Return the (x, y) coordinate for the center point of the cell that contains the specified text.  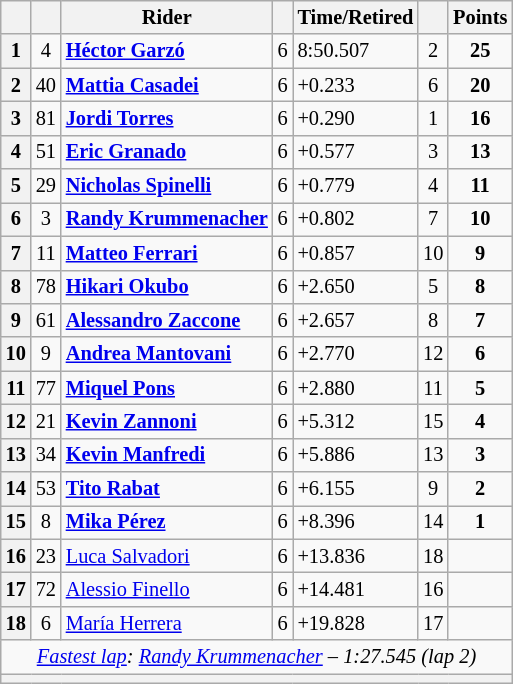
Tito Rabat (167, 489)
8:50.507 (356, 51)
+8.396 (356, 522)
Miquel Pons (167, 388)
81 (46, 118)
+2.657 (356, 320)
+5.886 (356, 455)
40 (46, 85)
Alessandro Zaccone (167, 320)
+0.577 (356, 152)
Eric Granado (167, 152)
+2.770 (356, 354)
34 (46, 455)
Kevin Manfredi (167, 455)
+13.836 (356, 556)
Rider (167, 17)
23 (46, 556)
61 (46, 320)
Hikari Okubo (167, 287)
Matteo Ferrari (167, 253)
+0.233 (356, 85)
51 (46, 152)
Andrea Mantovani (167, 354)
77 (46, 388)
78 (46, 287)
Kevin Zannoni (167, 421)
Nicholas Spinelli (167, 186)
María Herrera (167, 623)
Mattia Casadei (167, 85)
53 (46, 489)
72 (46, 589)
+0.857 (356, 253)
Randy Krummenacher (167, 219)
Fastest lap: Randy Krummenacher – 1:27.545 (lap 2) (256, 657)
+2.650 (356, 287)
Alessio Finello (167, 589)
+0.779 (356, 186)
+14.481 (356, 589)
+2.880 (356, 388)
Time/Retired (356, 17)
25 (480, 51)
Points (480, 17)
29 (46, 186)
+5.312 (356, 421)
+19.828 (356, 623)
+0.290 (356, 118)
Héctor Garzó (167, 51)
Jordi Torres (167, 118)
+6.155 (356, 489)
+0.802 (356, 219)
21 (46, 421)
Luca Salvadori (167, 556)
Mika Pérez (167, 522)
20 (480, 85)
